Detect which cell encompasses the target text, then output its (X, Y) center coordinate. 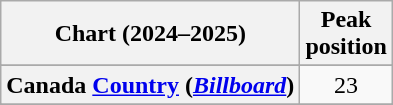
Peakposition (346, 34)
Chart (2024–2025) (150, 34)
Canada Country (Billboard) (150, 85)
23 (346, 85)
